Determine the [X, Y] coordinate at the center of the cell enclosing the given text.  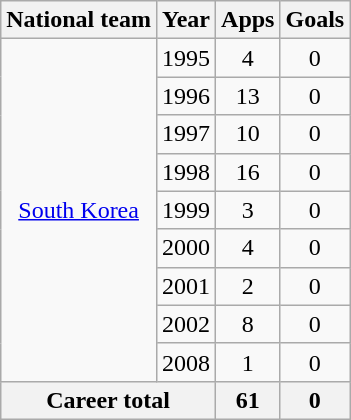
2008 [186, 362]
10 [248, 134]
13 [248, 96]
2002 [186, 324]
8 [248, 324]
Career total [108, 400]
1997 [186, 134]
61 [248, 400]
1995 [186, 58]
16 [248, 172]
Apps [248, 20]
1999 [186, 210]
2000 [186, 248]
Goals [315, 20]
1996 [186, 96]
2 [248, 286]
Year [186, 20]
1998 [186, 172]
National team [79, 20]
South Korea [79, 210]
3 [248, 210]
2001 [186, 286]
1 [248, 362]
